Return [x, y] of the center of cell containing provided text 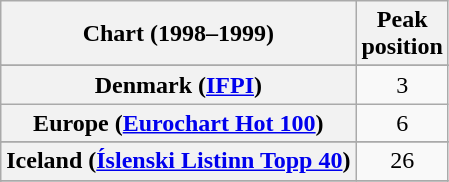
Europe (Eurochart Hot 100) [178, 123]
Chart (1998–1999) [178, 34]
Iceland (Íslenski Listinn Topp 40) [178, 161]
Denmark (IFPI) [178, 85]
26 [402, 161]
3 [402, 85]
6 [402, 123]
Peakposition [402, 34]
